Pinpoint the cell where the given text exists, returning its [X, Y] midpoint coordinate. 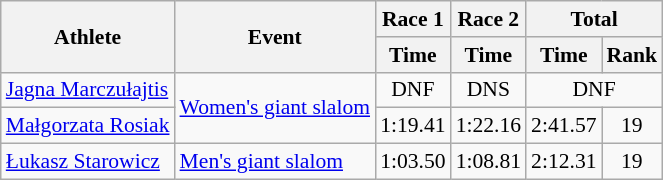
Rank [632, 55]
2:41.57 [564, 126]
Women's giant slalom [276, 108]
DNS [488, 90]
1:08.81 [488, 162]
Athlete [88, 36]
Men's giant slalom [276, 162]
1:19.41 [412, 126]
Małgorzata Rosiak [88, 126]
Race 1 [412, 19]
Race 2 [488, 19]
Jagna Marczułajtis [88, 90]
1:03.50 [412, 162]
Łukasz Starowicz [88, 162]
2:12.31 [564, 162]
Event [276, 36]
1:22.16 [488, 126]
Total [594, 19]
